Scan for the cell matching the given text and deliver its (x, y) coordinate at center. 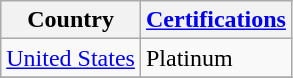
Platinum (216, 58)
Country (71, 20)
Certifications (216, 20)
United States (71, 58)
